Extract the [X, Y] coordinate from the center of the cell holding the provided text.  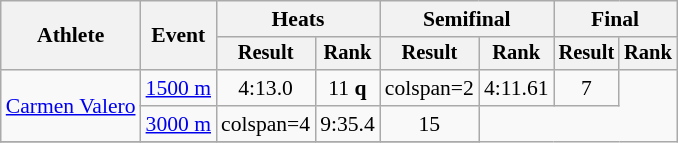
colspan=2 [430, 88]
15 [430, 124]
Carmen Valero [71, 106]
Semifinal [467, 19]
Heats [298, 19]
Final [616, 19]
4:11.61 [516, 88]
11 q [348, 88]
9:35.4 [348, 124]
1500 m [178, 88]
3000 m [178, 124]
4:13.0 [266, 88]
7 [587, 88]
colspan=4 [266, 124]
Athlete [71, 36]
Event [178, 36]
